From the cell containing the given text, extract its center point as [X, Y] coordinate. 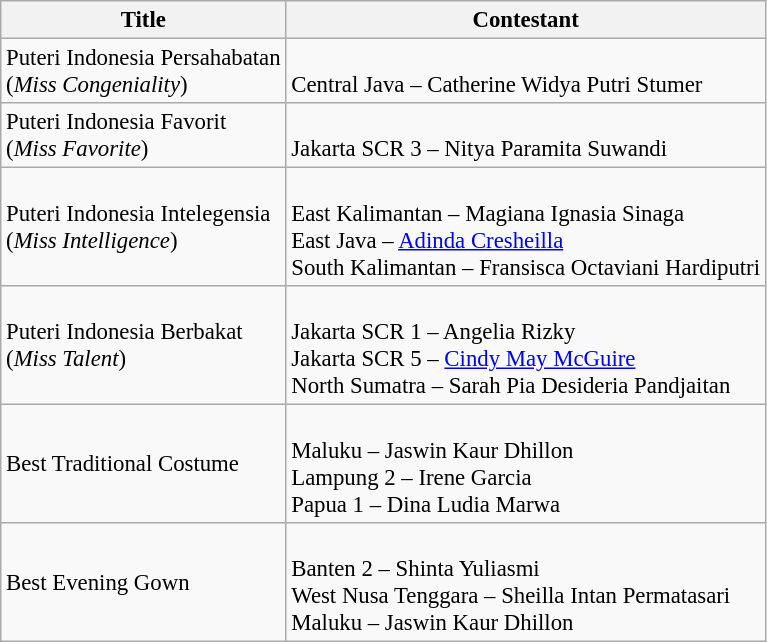
Central Java – Catherine Widya Putri Stumer [526, 72]
Jakarta SCR 1 – Angelia Rizky Jakarta SCR 5 – Cindy May McGuire North Sumatra – Sarah Pia Desideria Pandjaitan [526, 346]
Puteri Indonesia Persahabatan(Miss Congeniality) [144, 72]
Maluku – Jaswin Kaur Dhillon Lampung 2 – Irene Garcia Papua 1 – Dina Ludia Marwa [526, 464]
Puteri Indonesia Favorit(Miss Favorite) [144, 136]
Contestant [526, 20]
Jakarta SCR 3 – Nitya Paramita Suwandi [526, 136]
Puteri Indonesia Berbakat(Miss Talent) [144, 346]
Puteri Indonesia Intelegensia(Miss Intelligence) [144, 228]
Title [144, 20]
East Kalimantan – Magiana Ignasia Sinaga East Java – Adinda Cresheilla South Kalimantan – Fransisca Octaviani Hardiputri [526, 228]
Best Traditional Costume [144, 464]
